Return the [X, Y] coordinate for the center point of the cell that contains the specified text.  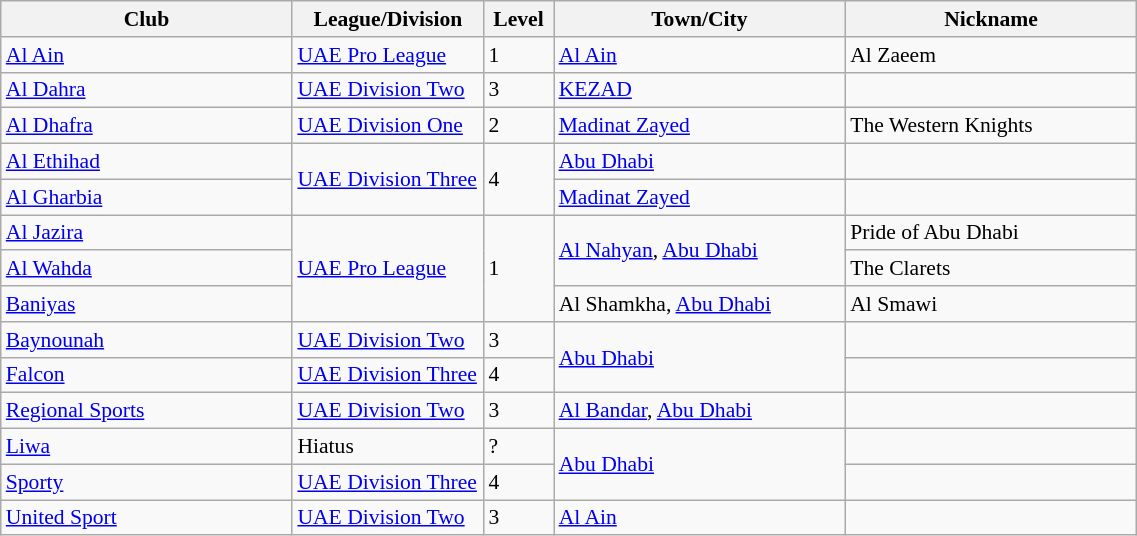
League/Division [388, 19]
2 [518, 126]
Al Bandar, Abu Dhabi [700, 411]
Club [147, 19]
Al Zaeem [991, 55]
Pride of Abu Dhabi [991, 233]
Regional Sports [147, 411]
Al Wahda [147, 269]
KEZAD [700, 90]
? [518, 447]
The Clarets [991, 269]
Al Smawi [991, 304]
Al Jazira [147, 233]
Al Gharbia [147, 197]
Al Dahra [147, 90]
Hiatus [388, 447]
Town/City [700, 19]
Liwa [147, 447]
United Sport [147, 518]
UAE Division One [388, 126]
Falcon [147, 375]
Al Shamkha, Abu Dhabi [700, 304]
Nickname [991, 19]
Al Dhafra [147, 126]
The Western Knights [991, 126]
Sporty [147, 482]
Baniyas [147, 304]
Al Ethihad [147, 162]
Baynounah [147, 340]
Level [518, 19]
Al Nahyan, Abu Dhabi [700, 250]
